Provide the [X, Y] coordinate of the cell's center where the given text is located.  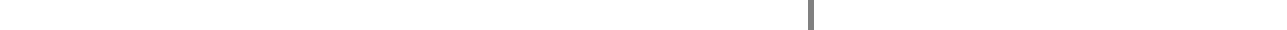
36.0% [322, 15]
34.9% [648, 15]
15.7% [974, 15]
